Return (x, y) of the center of cell containing provided text 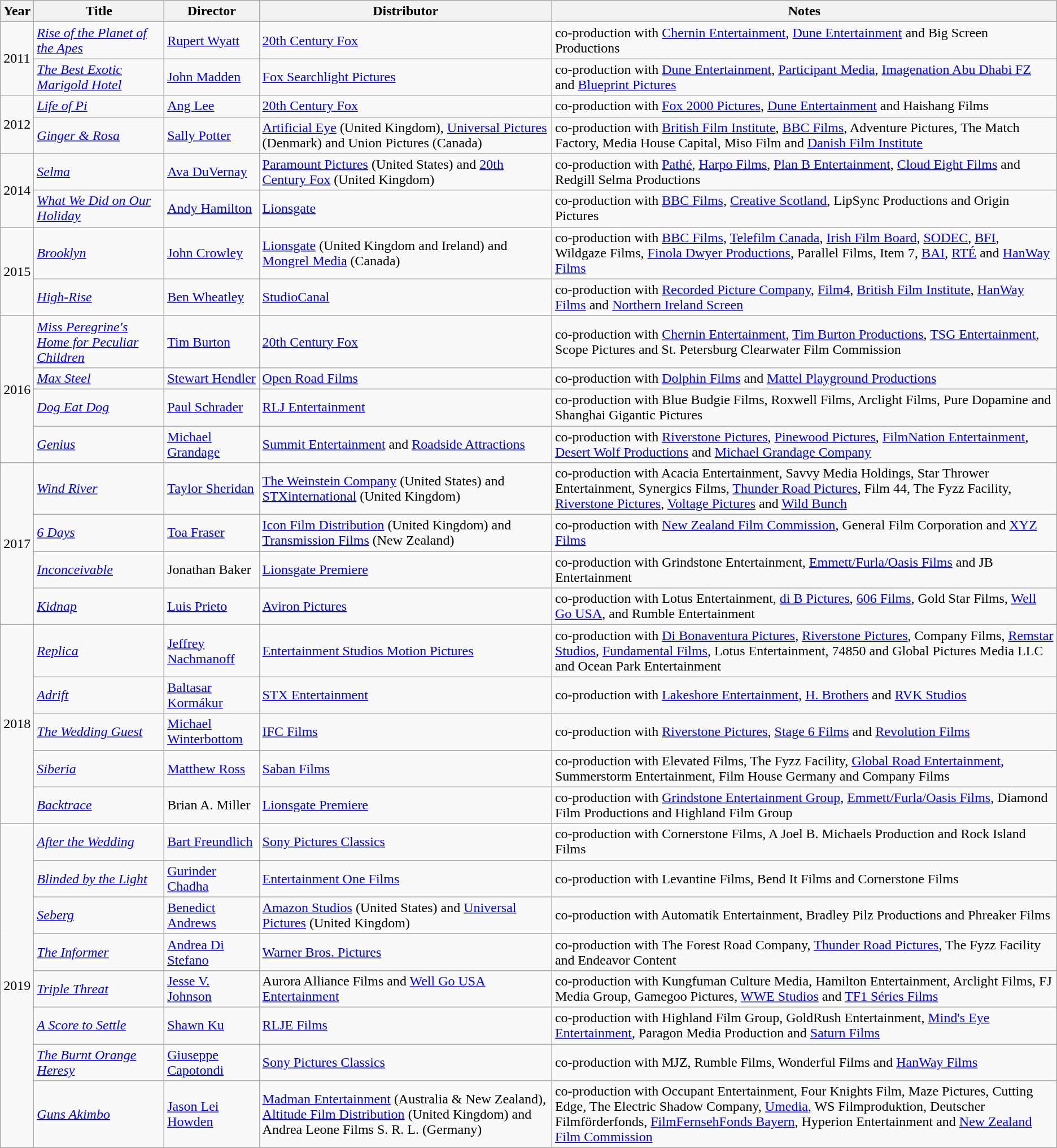
Tim Burton (212, 341)
Ginger & Rosa (99, 135)
co-production with Automatik Entertainment, Bradley Pilz Productions and Phreaker Films (804, 915)
co-production with Lakeshore Entertainment, H. Brothers and RVK Studios (804, 695)
Aviron Pictures (405, 606)
co-production with Cornerstone Films, A Joel B. Michaels Production and Rock Island Films (804, 842)
Year (17, 11)
Andrea Di Stefano (212, 952)
Bart Freundlich (212, 842)
Inconceivable (99, 570)
Warner Bros. Pictures (405, 952)
co-production with Lotus Entertainment, di B Pictures, 606 Films, Gold Star Films, Well Go USA, and Rumble Entertainment (804, 606)
2011 (17, 59)
Amazon Studios (United States) and Universal Pictures (United Kingdom) (405, 915)
Icon Film Distribution (United Kingdom) and Transmission Films (New Zealand) (405, 533)
The Wedding Guest (99, 731)
Selma (99, 172)
Summit Entertainment and Roadside Attractions (405, 444)
Artificial Eye (United Kingdom), Universal Pictures (Denmark) and Union Pictures (Canada) (405, 135)
Stewart Hendler (212, 378)
2018 (17, 724)
co-production with New Zealand Film Commission, General Film Corporation and XYZ Films (804, 533)
Ava DuVernay (212, 172)
Entertainment One Films (405, 878)
2019 (17, 985)
co-production with Elevated Films, The Fyzz Facility, Global Road Entertainment, Summerstorm Entertainment, Film House Germany and Company Films (804, 769)
Guns Akimbo (99, 1114)
Matthew Ross (212, 769)
Baltasar Kormákur (212, 695)
Backtrace (99, 805)
RLJ Entertainment (405, 408)
Paramount Pictures (United States) and 20th Century Fox (United Kingdom) (405, 172)
Jonathan Baker (212, 570)
Ang Lee (212, 106)
Blinded by the Light (99, 878)
Rise of the Planet of the Apes (99, 41)
co-production with British Film Institute, BBC Films, Adventure Pictures, The Match Factory, Media House Capital, Miso Film and Danish Film Institute (804, 135)
Taylor Sheridan (212, 489)
Seberg (99, 915)
co-production with Blue Budgie Films, Roxwell Films, Arclight Films, Pure Dopamine and Shanghai Gigantic Pictures (804, 408)
Replica (99, 651)
Michael Winterbottom (212, 731)
Fox Searchlight Pictures (405, 77)
Dog Eat Dog (99, 408)
co-production with Recorded Picture Company, Film4, British Film Institute, HanWay Films and Northern Ireland Screen (804, 297)
Wind River (99, 489)
Luis Prieto (212, 606)
Andy Hamilton (212, 209)
After the Wedding (99, 842)
Saban Films (405, 769)
Benedict Andrews (212, 915)
Toa Fraser (212, 533)
co-production with BBC Films, Creative Scotland, LipSync Productions and Origin Pictures (804, 209)
John Madden (212, 77)
co-production with Riverstone Pictures, Stage 6 Films and Revolution Films (804, 731)
Director (212, 11)
2015 (17, 271)
2016 (17, 389)
Madman Entertainment (Australia & New Zealand), Altitude Film Distribution (United Kingdom) and Andrea Leone Films S. R. L. (Germany) (405, 1114)
co-production with Levantine Films, Bend It Films and Cornerstone Films (804, 878)
High-Rise (99, 297)
Rupert Wyatt (212, 41)
IFC Films (405, 731)
Lionsgate (405, 209)
Brian A. Miller (212, 805)
co-production with Grindstone Entertainment Group, Emmett/Furla/Oasis Films, Diamond Film Productions and Highland Film Group (804, 805)
Jason Lei Howden (212, 1114)
co-production with Fox 2000 Pictures, Dune Entertainment and Haishang Films (804, 106)
2014 (17, 190)
Jeffrey Nachmanoff (212, 651)
The Best Exotic Marigold Hotel (99, 77)
co-production with Riverstone Pictures, Pinewood Pictures, FilmNation Entertainment, Desert Wolf Productions and Michael Grandage Company (804, 444)
co-production with Dolphin Films and Mattel Playground Productions (804, 378)
Ben Wheatley (212, 297)
STX Entertainment (405, 695)
A Score to Settle (99, 1025)
Max Steel (99, 378)
2017 (17, 544)
co-production with Grindstone Entertainment, Emmett/Furla/Oasis Films and JB Entertainment (804, 570)
Kidnap (99, 606)
Distributor (405, 11)
Paul Schrader (212, 408)
StudioCanal (405, 297)
John Crowley (212, 253)
Open Road Films (405, 378)
co-production with The Forest Road Company, Thunder Road Pictures, The Fyzz Facility and Endeavor Content (804, 952)
Adrift (99, 695)
Shawn Ku (212, 1025)
Brooklyn (99, 253)
Genius (99, 444)
The Weinstein Company (United States) and STXinternational (United Kingdom) (405, 489)
Siberia (99, 769)
Miss Peregrine's Home for Peculiar Children (99, 341)
Jesse V. Johnson (212, 989)
Entertainment Studios Motion Pictures (405, 651)
co-production with Dune Entertainment, Participant Media, Imagenation Abu Dhabi FZ and Blueprint Pictures (804, 77)
co-production with Chernin Entertainment, Dune Entertainment and Big Screen Productions (804, 41)
Giuseppe Capotondi (212, 1062)
6 Days (99, 533)
co-production with Pathé, Harpo Films, Plan B Entertainment, Cloud Eight Films and Redgill Selma Productions (804, 172)
Triple Threat (99, 989)
Lionsgate (United Kingdom and Ireland) and Mongrel Media (Canada) (405, 253)
co-production with MJZ, Rumble Films, Wonderful Films and HanWay Films (804, 1062)
Notes (804, 11)
The Informer (99, 952)
What We Did on Our Holiday (99, 209)
RLJE Films (405, 1025)
co-production with Chernin Entertainment, Tim Burton Productions, TSG Entertainment, Scope Pictures and St. Petersburg Clearwater Film Commission (804, 341)
Life of Pi (99, 106)
Aurora Alliance Films and Well Go USA Entertainment (405, 989)
Gurinder Chadha (212, 878)
Michael Grandage (212, 444)
2012 (17, 124)
The Burnt Orange Heresy (99, 1062)
Sally Potter (212, 135)
co-production with Highland Film Group, GoldRush Entertainment, Mind's Eye Entertainment, Paragon Media Production and Saturn Films (804, 1025)
Title (99, 11)
